Determine the (x, y) coordinate at the center of the cell enclosing the given text.  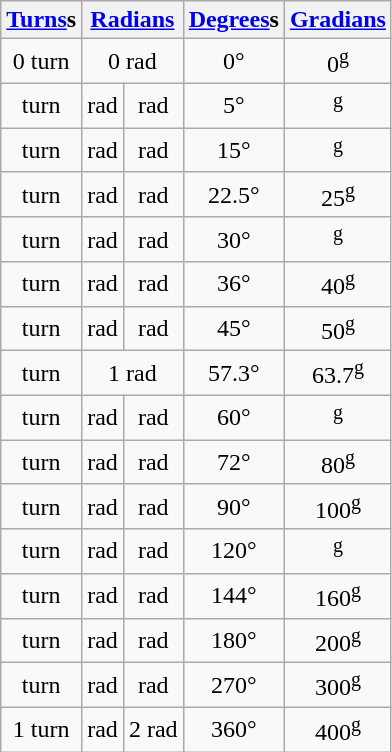
57.3° (234, 374)
15° (234, 150)
80g (338, 462)
63.7g (338, 374)
360° (234, 730)
45° (234, 328)
0g (338, 62)
1 turn (42, 730)
Degreess (234, 20)
200g (338, 640)
270° (234, 686)
100g (338, 506)
0° (234, 62)
60° (234, 418)
22.5° (234, 194)
30° (234, 240)
36° (234, 284)
160g (338, 596)
120° (234, 552)
5° (234, 106)
2 rad (153, 730)
180° (234, 640)
0 turn (42, 62)
400g (338, 730)
Gradians (338, 20)
0 rad (132, 62)
1 rad (132, 374)
90° (234, 506)
300g (338, 686)
40g (338, 284)
25g (338, 194)
Turnss (42, 20)
50g (338, 328)
Radians (132, 20)
144° (234, 596)
72° (234, 462)
